For the text-containing cell, return its midpoint in [x, y] coordinate format. 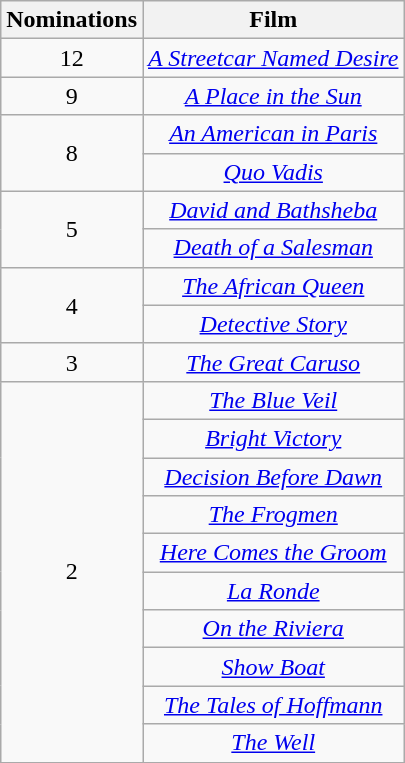
The Tales of Hoffmann [272, 705]
Nominations [72, 20]
The Frogmen [272, 515]
Decision Before Dawn [272, 477]
The African Queen [272, 286]
4 [72, 305]
La Ronde [272, 591]
The Great Caruso [272, 362]
Film [272, 20]
2 [72, 572]
On the Riviera [272, 629]
An American in Paris [272, 134]
The Blue Veil [272, 400]
9 [72, 96]
Show Boat [272, 667]
Detective Story [272, 324]
The Well [272, 743]
12 [72, 58]
5 [72, 229]
A Place in the Sun [272, 96]
Death of a Salesman [272, 248]
8 [72, 153]
David and Bathsheba [272, 210]
A Streetcar Named Desire [272, 58]
Quo Vadis [272, 172]
Here Comes the Groom [272, 553]
Bright Victory [272, 438]
3 [72, 362]
